Determine the (x, y) coordinate at the center of the cell enclosing the given text.  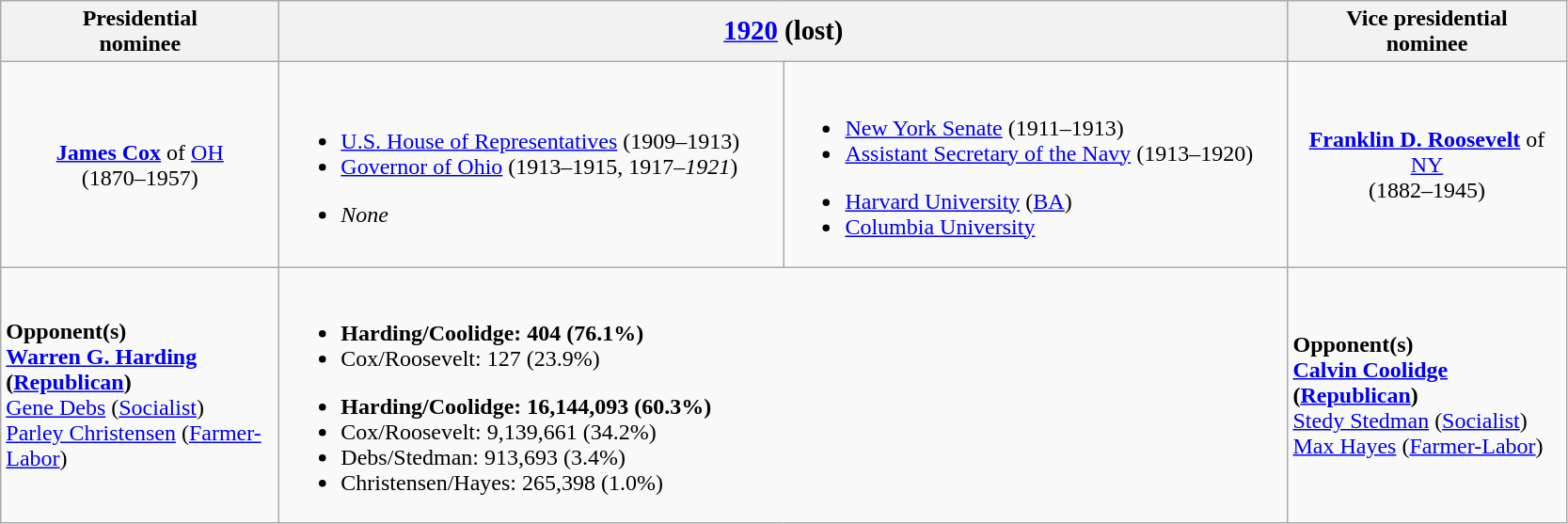
1920 (lost) (784, 32)
U.S. House of Representatives (1909–1913)Governor of Ohio (1913–1915, 1917–1921)None (531, 165)
James Cox of OH(1870–1957) (140, 165)
Opponent(s)Warren G. Harding (Republican)Gene Debs (Socialist)Parley Christensen (Farmer-Labor) (140, 395)
New York Senate (1911–1913)Assistant Secretary of the Navy (1913–1920)Harvard University (BA)Columbia University (1036, 165)
Opponent(s)Calvin Coolidge (Republican)Stedy Stedman (Socialist)Max Hayes (Farmer-Labor) (1427, 395)
Vice presidentialnominee (1427, 32)
Franklin D. Roosevelt of NY(1882–1945) (1427, 165)
Presidentialnominee (140, 32)
